Provide the [X, Y] coordinate of the cell's center where the given text is located.  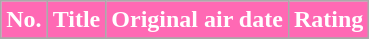
Original air date [198, 20]
No. [24, 20]
Title [76, 20]
Rating [328, 20]
